Return [X, Y] of the center of cell containing provided text 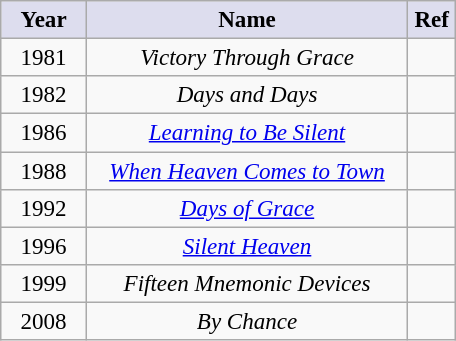
By Chance [246, 321]
1992 [44, 208]
1988 [44, 171]
Days and Days [246, 95]
Victory Through Grace [246, 57]
Name [246, 20]
Fifteen Mnemonic Devices [246, 284]
2008 [44, 321]
When Heaven Comes to Town [246, 171]
Year [44, 20]
Silent Heaven [246, 246]
1986 [44, 133]
1996 [44, 246]
Days of Grace [246, 208]
Ref [432, 20]
1981 [44, 57]
1982 [44, 95]
Learning to Be Silent [246, 133]
1999 [44, 284]
